Detect which cell encompasses the target text, then output its [X, Y] center coordinate. 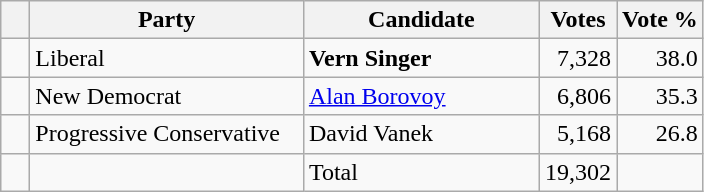
Vote % [660, 20]
Party [167, 20]
Alan Borovoy [421, 96]
Total [421, 172]
26.8 [660, 134]
Candidate [421, 20]
Vern Singer [421, 58]
David Vanek [421, 134]
Liberal [167, 58]
6,806 [578, 96]
5,168 [578, 134]
7,328 [578, 58]
Votes [578, 20]
35.3 [660, 96]
38.0 [660, 58]
19,302 [578, 172]
Progressive Conservative [167, 134]
New Democrat [167, 96]
